Capture the cell that displays the provided text and extract its [X, Y] central coordinate. 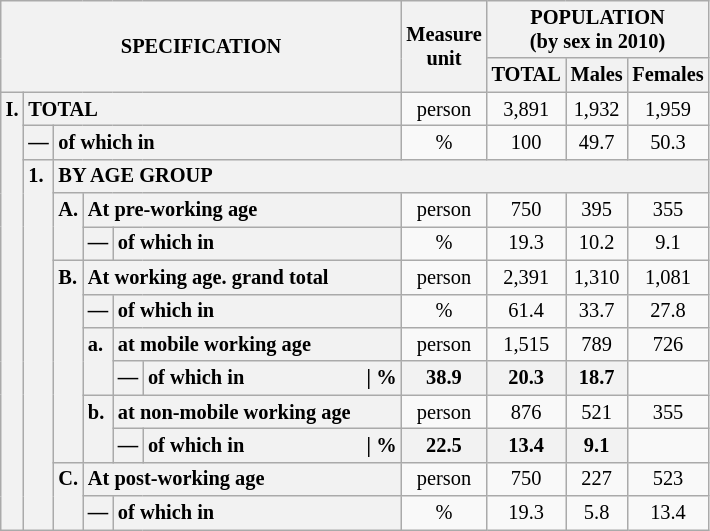
726 [668, 344]
1,081 [668, 277]
C. [68, 496]
20.3 [526, 378]
1,959 [668, 109]
49.7 [597, 142]
38.9 [444, 378]
100 [526, 142]
POPULATION (by sex in 2010) [598, 29]
I. [12, 311]
10.2 [597, 243]
a. [98, 360]
b. [98, 428]
at non-mobile working age [257, 412]
1,310 [597, 277]
50.3 [668, 142]
227 [597, 479]
At post-working age [242, 479]
22.5 [444, 445]
At working age. grand total [242, 277]
Females [668, 75]
BY AGE GROUP [382, 176]
789 [597, 344]
Measure unit [444, 46]
27.8 [668, 311]
at mobile working age [257, 344]
5.8 [597, 513]
B. [68, 361]
1,932 [597, 109]
At pre-working age [242, 210]
A. [68, 226]
521 [597, 412]
1,515 [526, 344]
18.7 [597, 378]
876 [526, 412]
395 [597, 210]
3,891 [526, 109]
523 [668, 479]
61.4 [526, 311]
2,391 [526, 277]
1. [38, 344]
SPECIFICATION [202, 46]
33.7 [597, 311]
Males [597, 75]
